Determine the (x, y) coordinate at the center of the cell enclosing the given text.  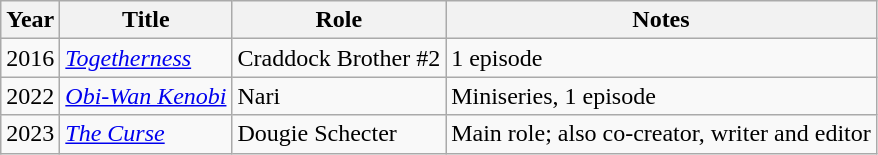
Role (339, 20)
2022 (30, 96)
Craddock Brother #2 (339, 58)
Notes (662, 20)
1 episode (662, 58)
2016 (30, 58)
Year (30, 20)
Togetherness (146, 58)
Main role; also co-creator, writer and editor (662, 134)
2023 (30, 134)
Dougie Schecter (339, 134)
Nari (339, 96)
Title (146, 20)
The Curse (146, 134)
Miniseries, 1 episode (662, 96)
Obi-Wan Kenobi (146, 96)
